Provide the [X, Y] coordinate of the cell's center where the given text is located.  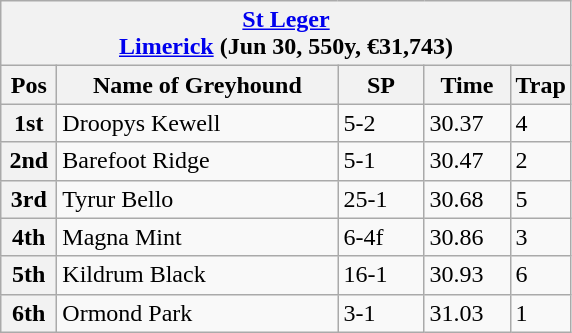
6th [29, 313]
Time [467, 85]
6-4f [381, 237]
Pos [29, 85]
Kildrum Black [198, 275]
Magna Mint [198, 237]
30.47 [467, 161]
4 [540, 123]
Barefoot Ridge [198, 161]
St Leger Limerick (Jun 30, 550y, €31,743) [286, 34]
5-1 [381, 161]
Ormond Park [198, 313]
16-1 [381, 275]
6 [540, 275]
4th [29, 237]
30.37 [467, 123]
Droopys Kewell [198, 123]
5-2 [381, 123]
25-1 [381, 199]
3-1 [381, 313]
31.03 [467, 313]
1st [29, 123]
3 [540, 237]
30.86 [467, 237]
30.68 [467, 199]
SP [381, 85]
5th [29, 275]
Name of Greyhound [198, 85]
30.93 [467, 275]
2 [540, 161]
2nd [29, 161]
Trap [540, 85]
Tyrur Bello [198, 199]
1 [540, 313]
5 [540, 199]
3rd [29, 199]
